Return the [X, Y] coordinate for the center point of the cell that contains the specified text.  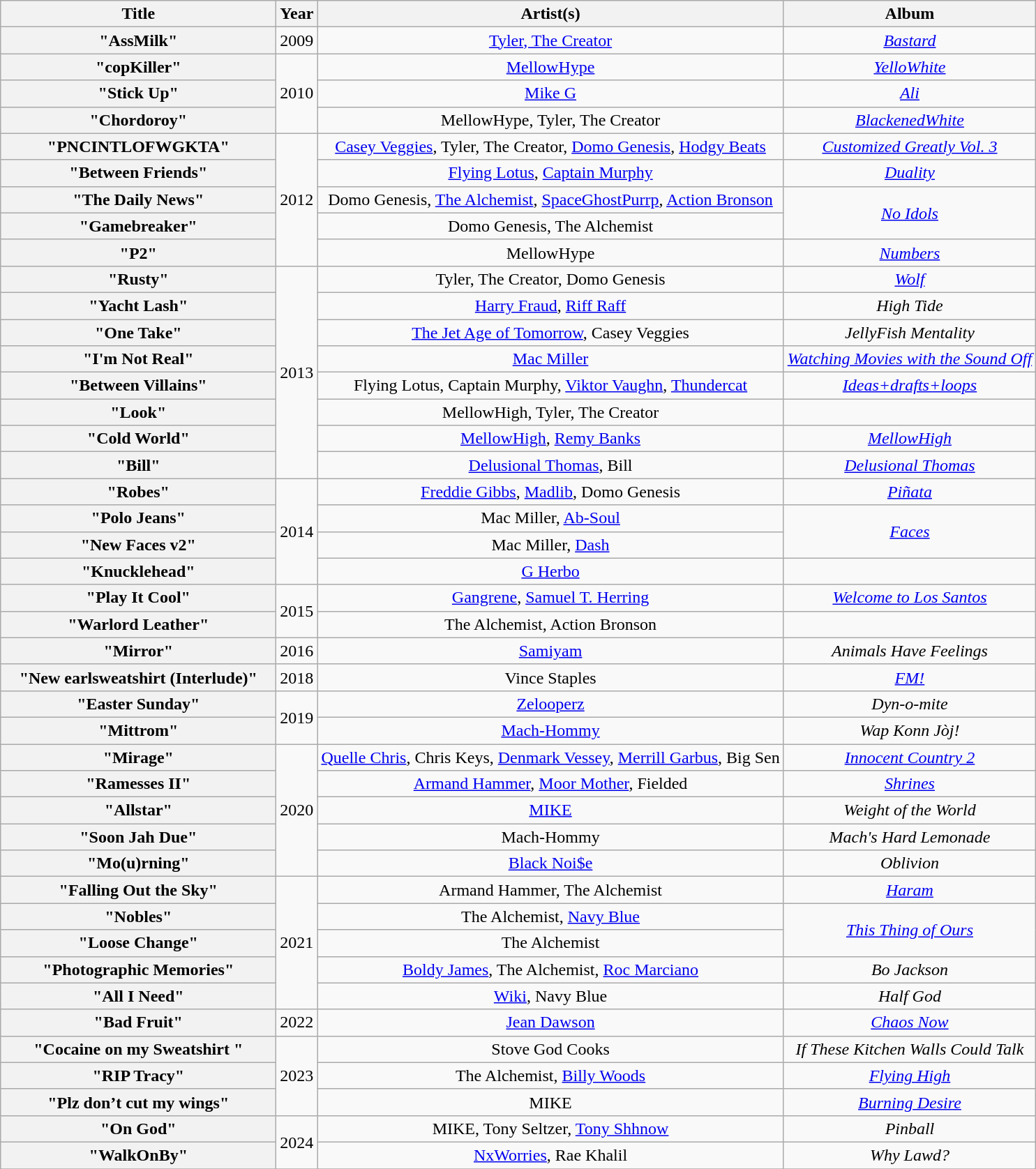
Numbers [910, 252]
FM! [910, 677]
"On God" [138, 1129]
"Photographic Memories" [138, 970]
Faces [910, 531]
"AssMilk" [138, 40]
"Look" [138, 412]
Freddie Gibbs, Madlib, Domo Genesis [550, 492]
2014 [297, 531]
Mike G [550, 93]
"I'm Not Real" [138, 359]
Boldy James, The Alchemist, Roc Marciano [550, 970]
Domo Genesis, The Alchemist [550, 226]
Innocent Country 2 [910, 757]
Vince Staples [550, 677]
"Gamebreaker" [138, 226]
No Idols [910, 213]
"Mirage" [138, 757]
"One Take" [138, 333]
Watching Movies with the Sound Off [910, 359]
Wolf [910, 279]
"New Faces v2" [138, 545]
2023 [297, 1076]
Flying Lotus, Captain Murphy, Viktor Vaughn, Thundercat [550, 386]
This Thing of Ours [910, 930]
Tyler, The Creator, Domo Genesis [550, 279]
2012 [297, 199]
"Rusty" [138, 279]
"Cold World" [138, 439]
2016 [297, 651]
Burning Desire [910, 1102]
The Alchemist [550, 943]
G Herbo [550, 571]
2015 [297, 611]
Pinball [910, 1129]
High Tide [910, 306]
"Easter Sunday" [138, 704]
Weight of the World [910, 810]
Zelooperz [550, 704]
Why Lawd? [910, 1155]
2010 [297, 93]
Mach's Hard Lemonade [910, 837]
Black Noi$e [550, 863]
Year [297, 14]
MellowHype, Tyler, The Creator [550, 120]
Title [138, 14]
"Loose Change" [138, 943]
MellowHigh [910, 439]
MIKE, Tony Seltzer, Tony Shhnow [550, 1129]
Ideas+drafts+loops [910, 386]
Duality [910, 173]
"Allstar" [138, 810]
Wiki, Navy Blue [550, 996]
Shrines [910, 784]
"Mirror" [138, 651]
"Between Friends" [138, 173]
"Mo(u)rning" [138, 863]
The Alchemist, Billy Woods [550, 1076]
Bo Jackson [910, 970]
"Ramesses II" [138, 784]
"Polo Jeans" [138, 518]
Delusional Thomas, Bill [550, 465]
"Stick Up" [138, 93]
If These Kitchen Walls Could Talk [910, 1049]
Samiyam [550, 651]
Customized Greatly Vol. 3 [910, 146]
"Plz don’t cut my wings" [138, 1102]
Gangrene, Samuel T. Herring [550, 598]
MellowHigh, Remy Banks [550, 439]
"PNCINTLOFWGKTA" [138, 146]
"Play It Cool" [138, 598]
"Yacht Lash" [138, 306]
2024 [297, 1142]
NxWorries, Rae Khalil [550, 1155]
Piñata [910, 492]
"Nobles" [138, 917]
"copKiller" [138, 67]
Delusional Thomas [910, 465]
YelloWhite [910, 67]
Album [910, 14]
The Jet Age of Tomorrow, Casey Veggies [550, 333]
Ali [910, 93]
Artist(s) [550, 14]
Haram [910, 890]
2020 [297, 810]
"Cocaine on my Sweatshirt " [138, 1049]
The Alchemist, Navy Blue [550, 917]
"Soon Jah Due" [138, 837]
2018 [297, 677]
"Chordoroy" [138, 120]
"RIP Tracy" [138, 1076]
Casey Veggies, Tyler, The Creator, Domo Genesis, Hodgy Beats [550, 146]
Mac Miller [550, 359]
2013 [297, 372]
"Warlord Leather" [138, 624]
"WalkOnBy" [138, 1155]
Stove God Cooks [550, 1049]
MellowHigh, Tyler, The Creator [550, 412]
2009 [297, 40]
"Bill" [138, 465]
"Falling Out the Sky" [138, 890]
Welcome to Los Santos [910, 598]
Bastard [910, 40]
"Mittrom" [138, 730]
2019 [297, 717]
Wap Konn Jòj! [910, 730]
2022 [297, 1023]
Chaos Now [910, 1023]
Oblivion [910, 863]
Mac Miller, Ab-Soul [550, 518]
The Alchemist, Action Bronson [550, 624]
BlackenedWhite [910, 120]
"All I Need" [138, 996]
"P2" [138, 252]
"Between Villains" [138, 386]
Quelle Chris, Chris Keys, Denmark Vessey, Merrill Garbus, Big Sen [550, 757]
Half God [910, 996]
Animals Have Feelings [910, 651]
"Bad Fruit" [138, 1023]
"Knucklehead" [138, 571]
"The Daily News" [138, 199]
Jean Dawson [550, 1023]
Flying High [910, 1076]
JellyFish Mentality [910, 333]
2021 [297, 943]
Mac Miller, Dash [550, 545]
Flying Lotus, Captain Murphy [550, 173]
Armand Hammer, The Alchemist [550, 890]
"New earlsweatshirt (Interlude)" [138, 677]
Harry Fraud, Riff Raff [550, 306]
Domo Genesis, The Alchemist, SpaceGhostPurrp, Action Bronson [550, 199]
Dyn-o-mite [910, 704]
Armand Hammer, Moor Mother, Fielded [550, 784]
"Robes" [138, 492]
Tyler, The Creator [550, 40]
